Provide the (x, y) coordinate of the cell's center where the given text is located.  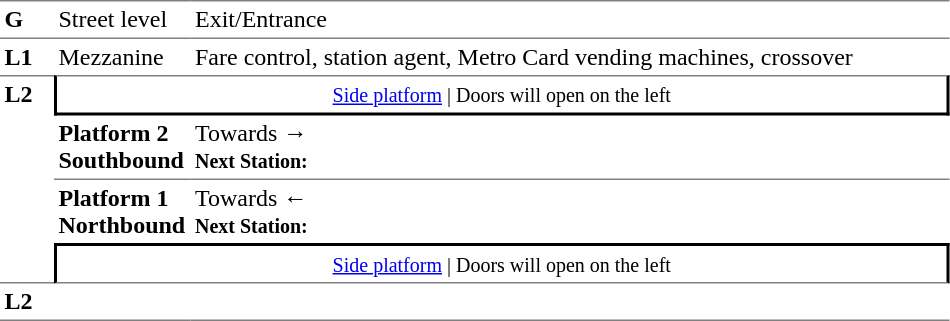
Exit/Entrance (570, 20)
Mezzanine (122, 57)
Towards → Next Station: (570, 148)
L1 (27, 57)
Fare control, station agent, Metro Card vending machines, crossover (570, 57)
Platform 1Northbound (122, 212)
Towards ← Next Station: (570, 212)
Street level (122, 20)
L2 (27, 179)
G (27, 20)
Platform 2Southbound (122, 148)
